Capture the cell that displays the provided text and extract its (x, y) central coordinate. 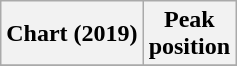
Peakposition (189, 34)
Chart (2019) (72, 34)
